Determine the [X, Y] coordinate at the center of the cell enclosing the given text.  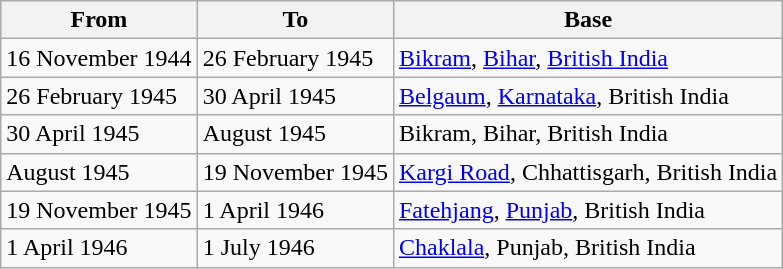
Chaklala, Punjab, British India [588, 248]
Base [588, 20]
Kargi Road, Chhattisgarh, British India [588, 172]
1 July 1946 [295, 248]
From [99, 20]
Belgaum, Karnataka, British India [588, 96]
To [295, 20]
16 November 1944 [99, 58]
Fatehjang, Punjab, British India [588, 210]
